Search for the cell housing the specified text and yield its [x, y] center coordinate. 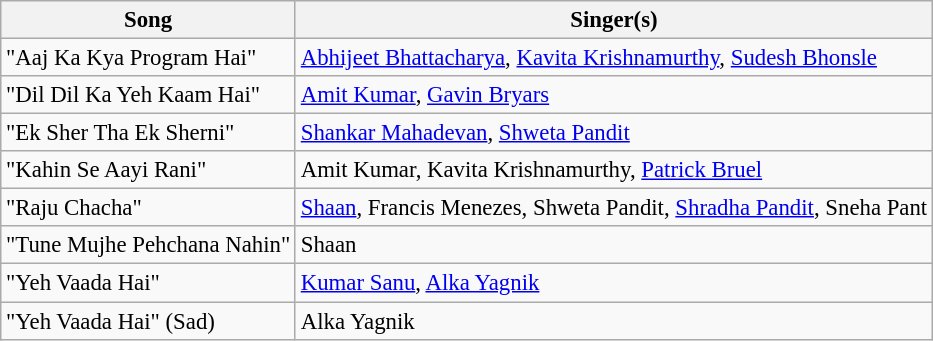
Alka Yagnik [614, 321]
"Aaj Ka Kya Program Hai" [148, 58]
Shaan, Francis Menezes, Shweta Pandit, Shradha Pandit, Sneha Pant [614, 208]
Amit Kumar, Gavin Bryars [614, 95]
Abhijeet Bhattacharya, Kavita Krishnamurthy, Sudesh Bhonsle [614, 58]
"Ek Sher Tha Ek Sherni" [148, 133]
Song [148, 20]
Amit Kumar, Kavita Krishnamurthy, Patrick Bruel [614, 170]
Shaan [614, 245]
"Yeh Vaada Hai" [148, 283]
"Raju Chacha" [148, 208]
"Tune Mujhe Pehchana Nahin" [148, 245]
Singer(s) [614, 20]
Shankar Mahadevan, Shweta Pandit [614, 133]
"Kahin Se Aayi Rani" [148, 170]
Kumar Sanu, Alka Yagnik [614, 283]
"Dil Dil Ka Yeh Kaam Hai" [148, 95]
"Yeh Vaada Hai" (Sad) [148, 321]
